Extract the [X, Y] coordinate from the center of the cell holding the provided text.  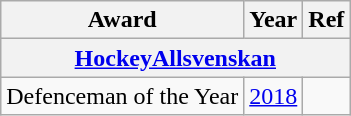
Defenceman of the Year [122, 96]
Ref [326, 20]
HockeyAllsvenskan [176, 58]
Award [122, 20]
2018 [274, 96]
Year [274, 20]
